Output the (X, Y) coordinate of the center of the cell containing the given text.  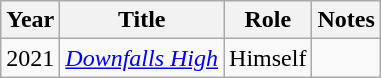
Title (142, 20)
Notes (346, 20)
Downfalls High (142, 58)
Role (268, 20)
Year (30, 20)
Himself (268, 58)
2021 (30, 58)
